Identify which cell holds the provided text, then report its (x, y) central coordinate. 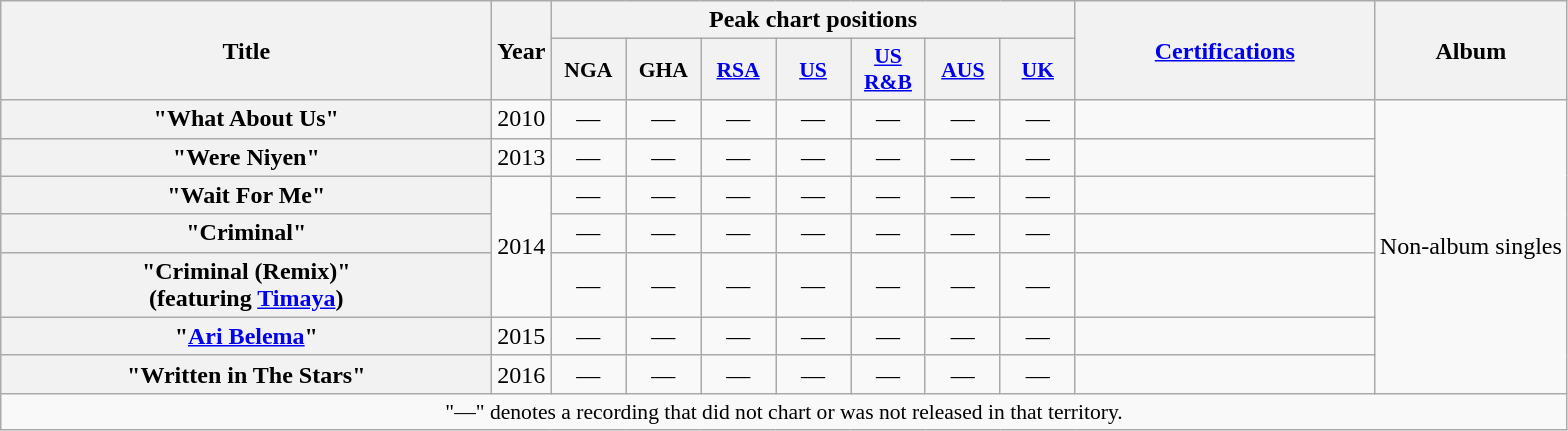
Title (246, 50)
USR&B (888, 70)
NGA (588, 70)
2016 (522, 374)
"Written in The Stars" (246, 374)
2013 (522, 157)
Peak chart positions (813, 20)
2015 (522, 336)
Certifications (1224, 50)
"What About Us" (246, 119)
2014 (522, 246)
US (814, 70)
"Ari Belema" (246, 336)
Album (1470, 50)
2010 (522, 119)
RSA (738, 70)
"Criminal" (246, 233)
"—" denotes a recording that did not chart or was not released in that territory. (784, 411)
AUS (962, 70)
GHA (664, 70)
Year (522, 50)
Non-album singles (1470, 246)
"Were Niyen" (246, 157)
"Wait For Me" (246, 195)
UK (1038, 70)
"Criminal (Remix)"(featuring Timaya) (246, 284)
